From the cell containing the given text, extract its center point as [x, y] coordinate. 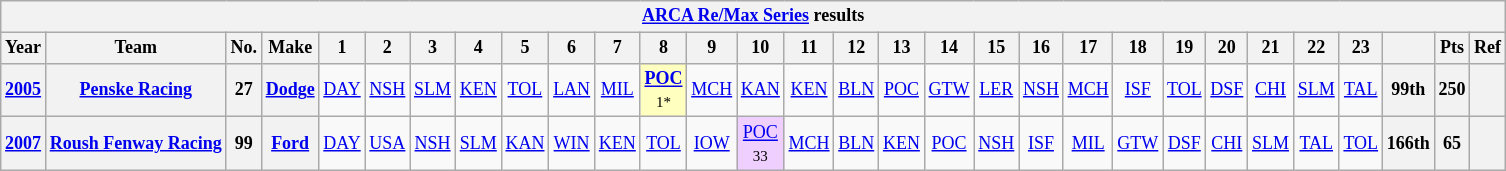
166th [1408, 144]
10 [761, 48]
LER [996, 90]
4 [478, 48]
2005 [24, 90]
Ref [1488, 48]
11 [809, 48]
21 [1271, 48]
Team [136, 48]
Ford [290, 144]
5 [525, 48]
Make [290, 48]
2007 [24, 144]
ARCA Re/Max Series results [754, 16]
8 [664, 48]
Pts [1452, 48]
6 [572, 48]
IOW [712, 144]
Roush Fenway Racing [136, 144]
Penske Racing [136, 90]
99 [244, 144]
23 [1360, 48]
LAN [572, 90]
15 [996, 48]
14 [949, 48]
19 [1184, 48]
13 [902, 48]
WIN [572, 144]
No. [244, 48]
7 [617, 48]
18 [1138, 48]
POC33 [761, 144]
20 [1227, 48]
1 [342, 48]
22 [1316, 48]
27 [244, 90]
16 [1042, 48]
POC1* [664, 90]
65 [1452, 144]
Year [24, 48]
99th [1408, 90]
Dodge [290, 90]
USA [388, 144]
3 [433, 48]
9 [712, 48]
17 [1088, 48]
250 [1452, 90]
2 [388, 48]
12 [856, 48]
